Detect which cell encompasses the target text, then output its [x, y] center coordinate. 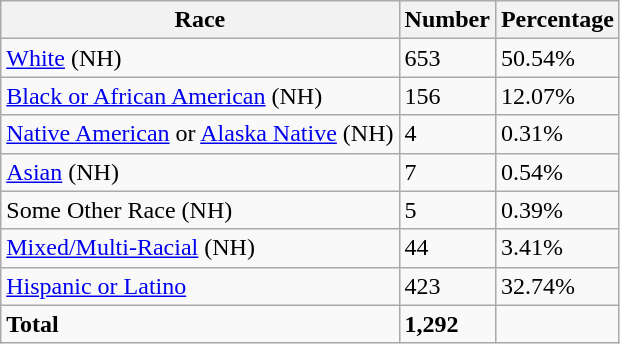
0.54% [557, 172]
Native American or Alaska Native (NH) [200, 134]
653 [447, 58]
3.41% [557, 248]
Percentage [557, 20]
Total [200, 324]
32.74% [557, 286]
0.39% [557, 210]
12.07% [557, 96]
44 [447, 248]
Asian (NH) [200, 172]
7 [447, 172]
White (NH) [200, 58]
Mixed/Multi-Racial (NH) [200, 248]
Hispanic or Latino [200, 286]
423 [447, 286]
Black or African American (NH) [200, 96]
Number [447, 20]
156 [447, 96]
4 [447, 134]
50.54% [557, 58]
5 [447, 210]
Race [200, 20]
Some Other Race (NH) [200, 210]
0.31% [557, 134]
1,292 [447, 324]
